Provide the (X, Y) coordinate of the cell's center where the given text is located.  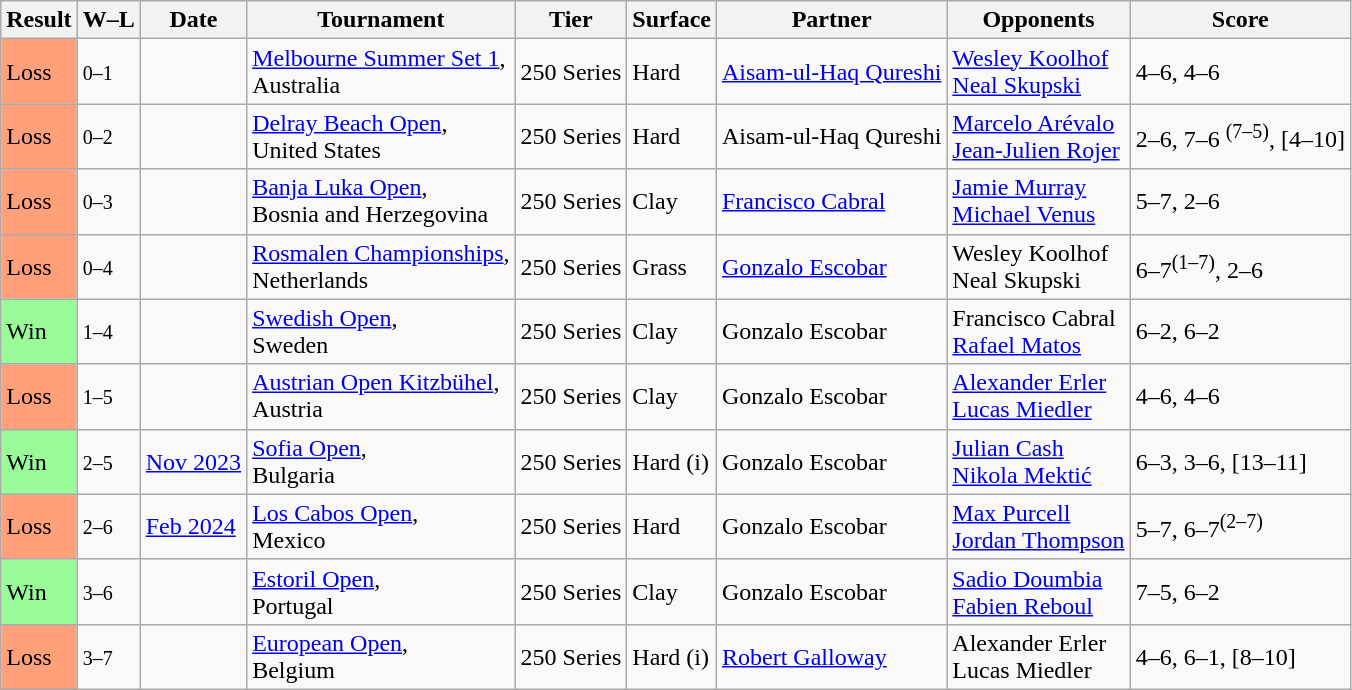
Julian Cash Nikola Mektić (1038, 462)
0–3 (108, 202)
Robert Galloway (831, 656)
Tournament (381, 20)
6–7(1–7), 2–6 (1240, 266)
2–6 (108, 526)
Rosmalen Championships,Netherlands (381, 266)
1–4 (108, 332)
Opponents (1038, 20)
Grass (672, 266)
2–6, 7–6 (7–5), [4–10] (1240, 136)
Nov 2023 (193, 462)
3–6 (108, 592)
0–4 (108, 266)
Marcelo Arévalo Jean-Julien Rojer (1038, 136)
0–2 (108, 136)
5–7, 6–7(2–7) (1240, 526)
1–5 (108, 396)
Date (193, 20)
Sofia Open,Bulgaria (381, 462)
Swedish Open,Sweden (381, 332)
7–5, 6–2 (1240, 592)
Los Cabos Open,Mexico (381, 526)
W–L (108, 20)
Partner (831, 20)
0–1 (108, 72)
Banja Luka Open,Bosnia and Herzegovina (381, 202)
Surface (672, 20)
Score (1240, 20)
6–2, 6–2 (1240, 332)
6–3, 3–6, [13–11] (1240, 462)
Estoril Open,Portugal (381, 592)
Austrian Open Kitzbühel,Austria (381, 396)
4–6, 6–1, [8–10] (1240, 656)
Tier (571, 20)
5–7, 2–6 (1240, 202)
European Open,Belgium (381, 656)
Francisco Cabral Rafael Matos (1038, 332)
3–7 (108, 656)
Max Purcell Jordan Thompson (1038, 526)
Delray Beach Open,United States (381, 136)
Jamie Murray Michael Venus (1038, 202)
Result (39, 20)
Sadio Doumbia Fabien Reboul (1038, 592)
Melbourne Summer Set 1,Australia (381, 72)
Feb 2024 (193, 526)
Francisco Cabral (831, 202)
2–5 (108, 462)
